Scan for the cell matching the given text and deliver its (X, Y) coordinate at center. 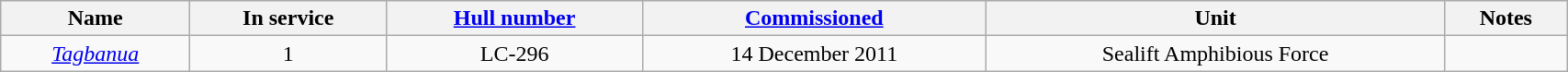
In service (288, 18)
LC-296 (514, 54)
14 December 2011 (814, 54)
Unit (1215, 18)
Name (96, 18)
Commissioned (814, 18)
Notes (1506, 18)
Tagbanua (96, 54)
1 (288, 54)
Sealift Amphibious Force (1215, 54)
Hull number (514, 18)
